Extract the (X, Y) coordinate from the center of the cell holding the provided text.  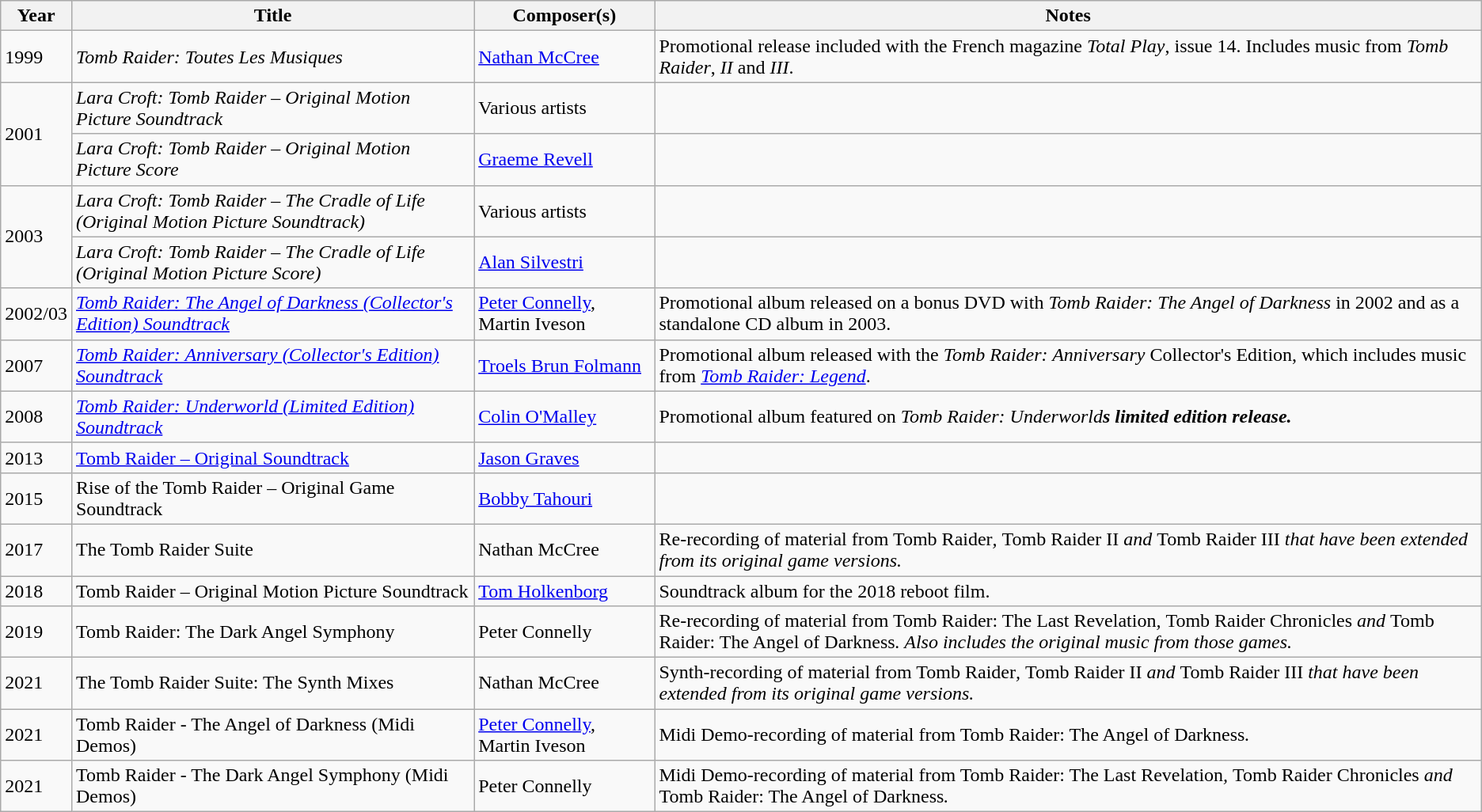
Synth-recording of material from Tomb Raider, Tomb Raider II and Tomb Raider III that have been extended from its original game versions. (1068, 684)
Tomb Raider - The Angel of Darkness (Midi Demos) (272, 734)
2003 (36, 237)
2007 (36, 366)
The Tomb Raider Suite: The Synth Mixes (272, 684)
2017 (36, 549)
Midi Demo-recording of material from Tomb Raider: The Angel of Darkness. (1068, 734)
Lara Croft: Tomb Raider – The Cradle of Life (Original Motion Picture Soundtrack) (272, 211)
Graeme Revell (564, 160)
Tomb Raider – Original Motion Picture Soundtrack (272, 591)
Tomb Raider: Underworld (Limited Edition) Soundtrack (272, 416)
2013 (36, 457)
2018 (36, 591)
Lara Croft: Tomb Raider – Original Motion Picture Score (272, 160)
2019 (36, 632)
Tomb Raider: Anniversary (Collector's Edition) Soundtrack (272, 366)
Tomb Raider - The Dark Angel Symphony (Midi Demos) (272, 787)
Tom Holkenborg (564, 591)
The Tomb Raider Suite (272, 549)
1999 (36, 57)
Colin O'Malley (564, 416)
Tomb Raider: The Dark Angel Symphony (272, 632)
2001 (36, 134)
Promotional album featured on Tomb Raider: Underworlds limited edition release. (1068, 416)
Lara Croft: Tomb Raider – The Cradle of Life (Original Motion Picture Score) (272, 263)
Alan Silvestri (564, 263)
Lara Croft: Tomb Raider – Original Motion Picture Soundtrack (272, 108)
Jason Graves (564, 457)
Re-recording of material from Tomb Raider, Tomb Raider II and Tomb Raider III that have been extended from its original game versions. (1068, 549)
Midi Demo-recording of material from Tomb Raider: The Last Revelation, Tomb Raider Chronicles and Tomb Raider: The Angel of Darkness. (1068, 787)
2008 (36, 416)
Troels Brun Folmann (564, 366)
Tomb Raider – Original Soundtrack (272, 457)
Promotional album released on a bonus DVD with Tomb Raider: The Angel of Darkness in 2002 and as a standalone CD album in 2003. (1068, 313)
Promotional release included with the French magazine Total Play, issue 14. Includes music from Tomb Raider, II and III. (1068, 57)
Year (36, 16)
Title (272, 16)
2002/03 (36, 313)
Soundtrack album for the 2018 reboot film. (1068, 591)
Notes (1068, 16)
Tomb Raider: The Angel of Darkness (Collector's Edition) Soundtrack (272, 313)
Tomb Raider: Toutes Les Musiques (272, 57)
Promotional album released with the Tomb Raider: Anniversary Collector's Edition, which includes music from Tomb Raider: Legend. (1068, 366)
Rise of the Tomb Raider – Original Game Soundtrack (272, 499)
Composer(s) (564, 16)
2015 (36, 499)
Bobby Tahouri (564, 499)
